Extract the (X, Y) coordinate from the center of the cell holding the provided text.  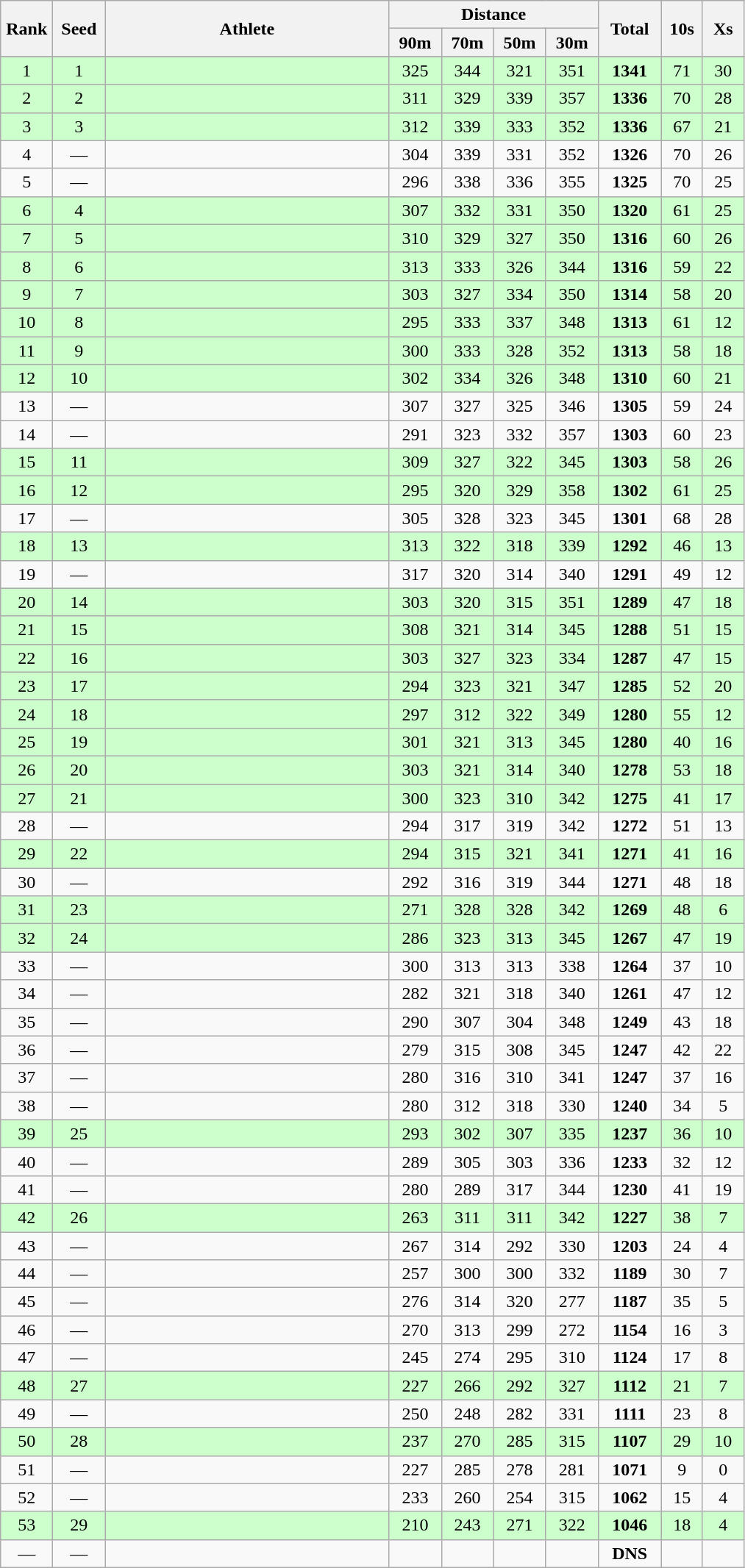
1288 (630, 630)
68 (682, 518)
296 (415, 182)
266 (468, 1386)
1314 (630, 294)
358 (572, 490)
1154 (630, 1330)
347 (572, 686)
349 (572, 714)
1187 (630, 1302)
274 (468, 1358)
1237 (630, 1134)
291 (415, 434)
1249 (630, 1022)
1320 (630, 210)
290 (415, 1022)
45 (26, 1302)
1301 (630, 518)
1261 (630, 994)
1292 (630, 546)
10s (682, 29)
279 (415, 1050)
1111 (630, 1414)
243 (468, 1525)
50 (26, 1442)
1267 (630, 938)
50m (519, 43)
30m (572, 43)
309 (415, 462)
335 (572, 1134)
1107 (630, 1442)
71 (682, 71)
267 (415, 1246)
1203 (630, 1246)
55 (682, 714)
31 (26, 910)
1325 (630, 182)
1062 (630, 1497)
1278 (630, 770)
1305 (630, 407)
346 (572, 407)
Total (630, 29)
Xs (723, 29)
263 (415, 1217)
67 (682, 126)
Rank (26, 29)
1289 (630, 602)
1046 (630, 1525)
210 (415, 1525)
355 (572, 182)
Seed (79, 29)
Distance (493, 15)
Athlete (247, 29)
237 (415, 1442)
1341 (630, 71)
272 (572, 1330)
39 (26, 1134)
1124 (630, 1358)
90m (415, 43)
337 (519, 322)
1112 (630, 1386)
1310 (630, 379)
1240 (630, 1106)
278 (519, 1469)
33 (26, 966)
DNS (630, 1553)
281 (572, 1469)
257 (415, 1274)
0 (723, 1469)
293 (415, 1134)
44 (26, 1274)
301 (415, 742)
1326 (630, 154)
297 (415, 714)
1275 (630, 798)
1071 (630, 1469)
1302 (630, 490)
1230 (630, 1189)
250 (415, 1414)
1291 (630, 574)
1189 (630, 1274)
260 (468, 1497)
1233 (630, 1161)
1287 (630, 658)
276 (415, 1302)
70m (468, 43)
248 (468, 1414)
1227 (630, 1217)
277 (572, 1302)
299 (519, 1330)
286 (415, 938)
1285 (630, 686)
254 (519, 1497)
233 (415, 1497)
245 (415, 1358)
1264 (630, 966)
1272 (630, 826)
1269 (630, 910)
